Identify which cell holds the provided text, then report its (X, Y) central coordinate. 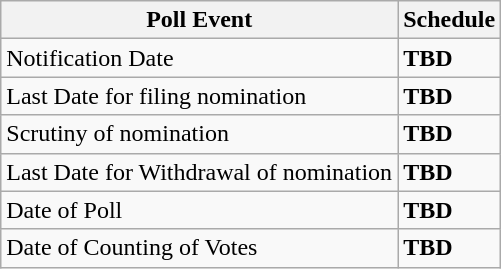
Last Date for filing nomination (200, 96)
Date of Counting of Votes (200, 248)
Schedule (450, 20)
Date of Poll (200, 210)
Notification Date (200, 58)
Scrutiny of nomination (200, 134)
Last Date for Withdrawal of nomination (200, 172)
Poll Event (200, 20)
